Pinpoint the cell where the given text exists, returning its (x, y) midpoint coordinate. 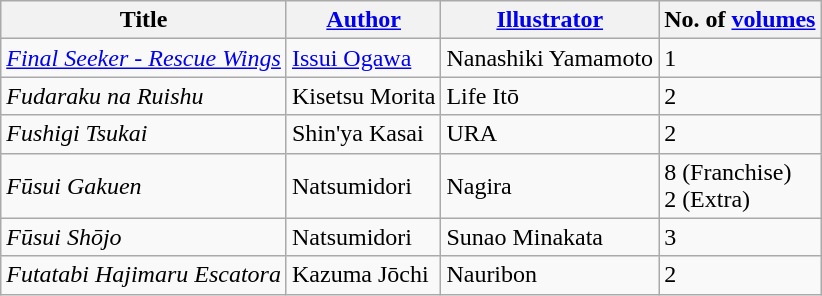
1 (740, 58)
Title (144, 20)
Author (363, 20)
No. of volumes (740, 20)
3 (740, 237)
Final Seeker - Rescue Wings (144, 58)
Life Itō (550, 96)
Kisetsu Morita (363, 96)
Fūsui Gakuen (144, 186)
Fūsui Shōjo (144, 237)
8 (Franchise)2 (Extra) (740, 186)
Nanashiki Yamamoto (550, 58)
Illustrator (550, 20)
Fudaraku na Ruishu (144, 96)
Kazuma Jōchi (363, 275)
Fushigi Tsukai (144, 134)
Shin'ya Kasai (363, 134)
Futatabi Hajimaru Escatora (144, 275)
URA (550, 134)
Issui Ogawa (363, 58)
Nauribon (550, 275)
Sunao Minakata (550, 237)
Nagira (550, 186)
